Search for the cell housing the specified text and yield its [X, Y] center coordinate. 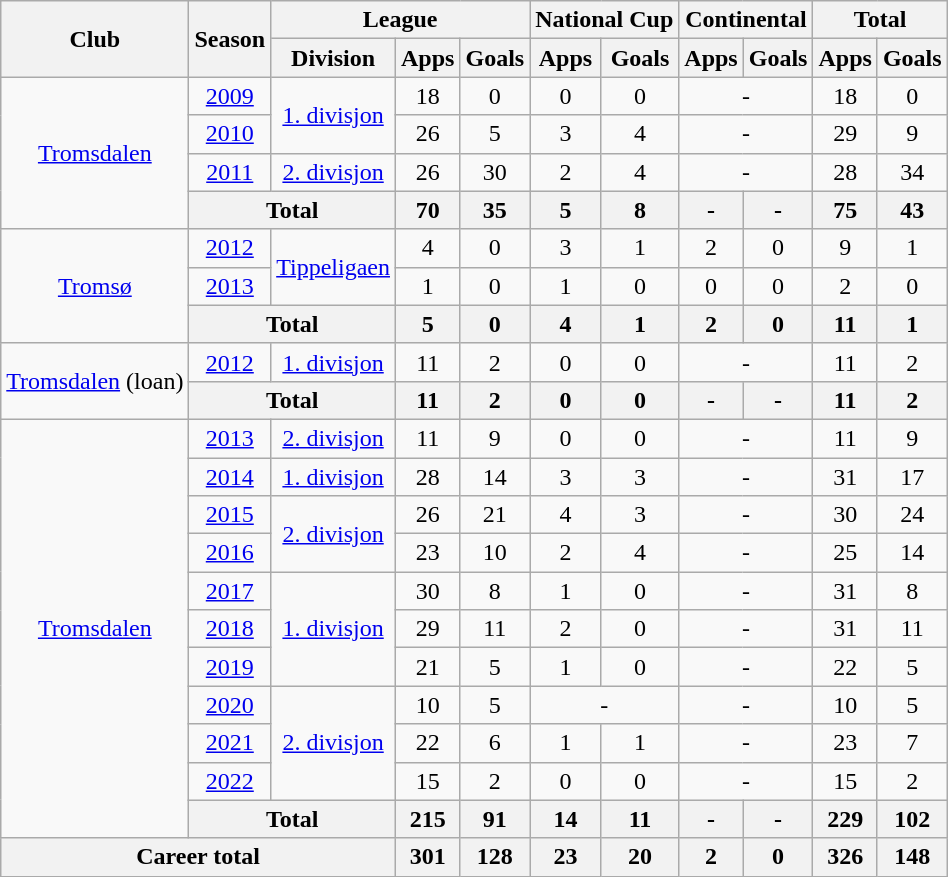
Season [230, 39]
91 [495, 819]
20 [640, 857]
70 [428, 210]
Tromsø [95, 286]
229 [845, 819]
2021 [230, 743]
2019 [230, 667]
7 [912, 743]
34 [912, 172]
League [400, 20]
148 [912, 857]
102 [912, 819]
2018 [230, 629]
17 [912, 477]
2020 [230, 705]
2017 [230, 591]
75 [845, 210]
2014 [230, 477]
2016 [230, 553]
National Cup [604, 20]
326 [845, 857]
35 [495, 210]
215 [428, 819]
2011 [230, 172]
Continental [746, 20]
6 [495, 743]
Club [95, 39]
43 [912, 210]
301 [428, 857]
2015 [230, 515]
25 [845, 553]
Tippeligaen [334, 267]
2009 [230, 96]
Career total [198, 857]
2010 [230, 134]
2022 [230, 781]
24 [912, 515]
Division [334, 58]
Tromsdalen (loan) [95, 381]
128 [495, 857]
